Identify which cell holds the provided text, then report its [X, Y] central coordinate. 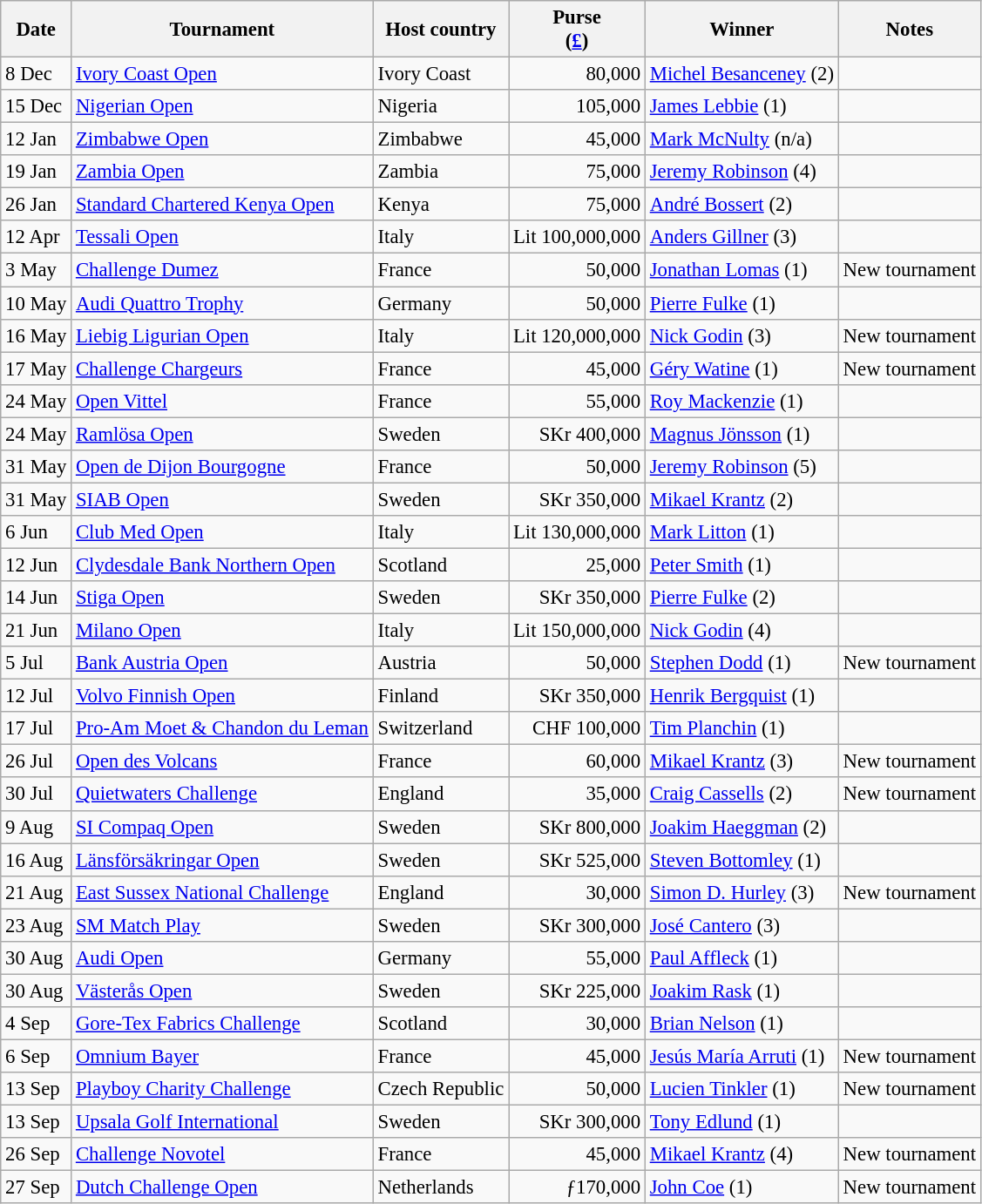
27 Sep [37, 1187]
Peter Smith (1) [742, 565]
Notes [910, 30]
Dutch Challenge Open [223, 1187]
Omnium Bayer [223, 1056]
Audi Quattro Trophy [223, 303]
Stiga Open [223, 598]
60,000 [577, 761]
Mikael Krantz (4) [742, 1154]
SIAB Open [223, 499]
14 Jun [37, 598]
Host country [441, 30]
Simon D. Hurley (3) [742, 892]
Nigeria [441, 106]
Zambia [441, 172]
Lucien Tinkler (1) [742, 1089]
Liebig Ligurian Open [223, 335]
SKr 225,000 [577, 991]
26 Sep [37, 1154]
35,000 [577, 795]
ƒ170,000 [577, 1187]
Mikael Krantz (3) [742, 761]
Lit 100,000,000 [577, 238]
105,000 [577, 106]
Michel Besanceney (2) [742, 74]
Jeremy Robinson (5) [742, 467]
17 Jul [37, 728]
26 Jul [37, 761]
16 Aug [37, 860]
Tessali Open [223, 238]
James Lebbie (1) [742, 106]
Standard Chartered Kenya Open [223, 205]
Brian Nelson (1) [742, 1024]
Jesús María Arruti (1) [742, 1056]
Czech Republic [441, 1089]
Mikael Krantz (2) [742, 499]
Anders Gillner (3) [742, 238]
Milano Open [223, 631]
SKr 800,000 [577, 827]
12 Apr [37, 238]
6 Sep [37, 1056]
SM Match Play [223, 925]
Playboy Charity Challenge [223, 1089]
19 Jan [37, 172]
Open Vittel [223, 401]
East Sussex National Challenge [223, 892]
Steven Bottomley (1) [742, 860]
3 May [37, 270]
Winner [742, 30]
5 Jul [37, 663]
Nick Godin (3) [742, 335]
21 Aug [37, 892]
Challenge Chargeurs [223, 369]
CHF 100,000 [577, 728]
Kenya [441, 205]
12 Jul [37, 696]
4 Sep [37, 1024]
Pierre Fulke (2) [742, 598]
Tony Edlund (1) [742, 1122]
23 Aug [37, 925]
Zambia Open [223, 172]
Jonathan Lomas (1) [742, 270]
Henrik Bergquist (1) [742, 696]
Upsala Golf International [223, 1122]
Challenge Dumez [223, 270]
Finland [441, 696]
Pierre Fulke (1) [742, 303]
25,000 [577, 565]
SKr 525,000 [577, 860]
26 Jan [37, 205]
Lit 120,000,000 [577, 335]
Quietwaters Challenge [223, 795]
Netherlands [441, 1187]
12 Jun [37, 565]
16 May [37, 335]
Zimbabwe [441, 139]
30 Jul [37, 795]
8 Dec [37, 74]
Open des Volcans [223, 761]
Purse(£) [577, 30]
SI Compaq Open [223, 827]
Nick Godin (4) [742, 631]
Jeremy Robinson (4) [742, 172]
Date [37, 30]
Magnus Jönsson (1) [742, 434]
José Cantero (3) [742, 925]
Mark McNulty (n/a) [742, 139]
Lit 130,000,000 [577, 532]
Bank Austria Open [223, 663]
Länsförsäkringar Open [223, 860]
Gore-Tex Fabrics Challenge [223, 1024]
Stephen Dodd (1) [742, 663]
10 May [37, 303]
Open de Dijon Bourgogne [223, 467]
Austria [441, 663]
Club Med Open [223, 532]
6 Jun [37, 532]
15 Dec [37, 106]
Tournament [223, 30]
Switzerland [441, 728]
Géry Watine (1) [742, 369]
André Bossert (2) [742, 205]
SKr 400,000 [577, 434]
Paul Affleck (1) [742, 958]
Nigerian Open [223, 106]
Volvo Finnish Open [223, 696]
12 Jan [37, 139]
Ramlösa Open [223, 434]
17 May [37, 369]
21 Jun [37, 631]
Mark Litton (1) [742, 532]
9 Aug [37, 827]
Challenge Novotel [223, 1154]
Audi Open [223, 958]
Pro-Am Moet & Chandon du Leman [223, 728]
80,000 [577, 74]
John Coe (1) [742, 1187]
Lit 150,000,000 [577, 631]
Roy Mackenzie (1) [742, 401]
Ivory Coast [441, 74]
Craig Cassells (2) [742, 795]
Zimbabwe Open [223, 139]
Clydesdale Bank Northern Open [223, 565]
Ivory Coast Open [223, 74]
Tim Planchin (1) [742, 728]
Joakim Haeggman (2) [742, 827]
Västerås Open [223, 991]
Joakim Rask (1) [742, 991]
